Detect which cell encompasses the target text, then output its [x, y] center coordinate. 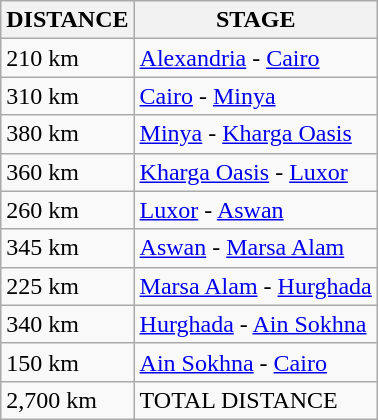
260 km [68, 210]
Kharga Oasis - Luxor [256, 172]
380 km [68, 134]
Alexandria - Cairo [256, 58]
345 km [68, 248]
210 km [68, 58]
Minya - Kharga Oasis [256, 134]
Ain Sokhna - Cairo [256, 362]
Hurghada - Ain Sokhna [256, 324]
Marsa Alam - Hurghada [256, 286]
Cairo - Minya [256, 96]
2,700 km [68, 400]
DISTANCE [68, 20]
150 km [68, 362]
TOTAL DISTANCE [256, 400]
225 km [68, 286]
Aswan - Marsa Alam [256, 248]
340 km [68, 324]
360 km [68, 172]
STAGE [256, 20]
Luxor - Aswan [256, 210]
310 km [68, 96]
